Capture the cell that displays the provided text and extract its [x, y] central coordinate. 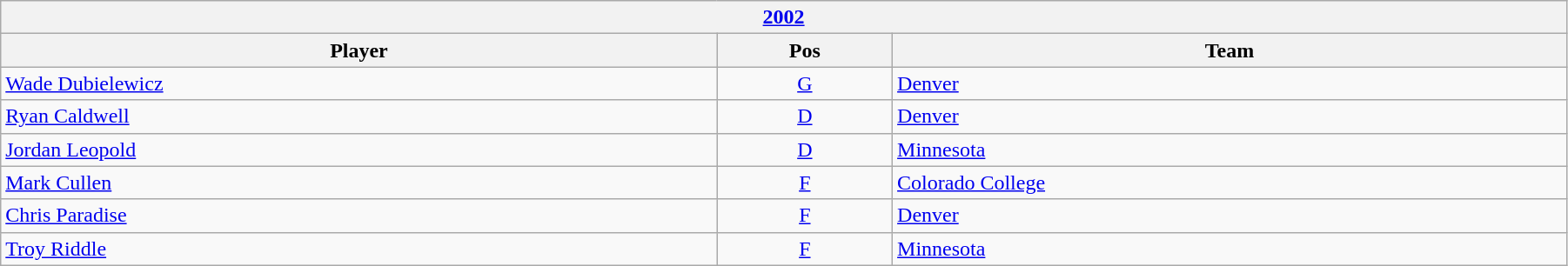
Troy Riddle [358, 249]
Team [1230, 50]
Chris Paradise [358, 216]
Player [358, 50]
Pos [804, 50]
Jordan Leopold [358, 150]
G [804, 83]
Wade Dubielewicz [358, 83]
Mark Cullen [358, 183]
2002 [784, 17]
Colorado College [1230, 183]
Ryan Caldwell [358, 116]
